Extract the (x, y) coordinate from the center of the cell holding the provided text.  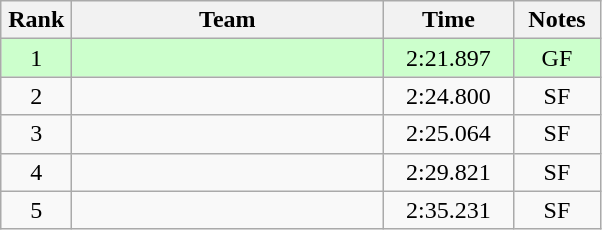
Rank (36, 20)
2 (36, 96)
GF (557, 58)
2:24.800 (448, 96)
4 (36, 172)
Notes (557, 20)
2:35.231 (448, 210)
2:29.821 (448, 172)
1 (36, 58)
3 (36, 134)
2:25.064 (448, 134)
5 (36, 210)
2:21.897 (448, 58)
Time (448, 20)
Team (228, 20)
